Locate the cell with the specified text and output its (X, Y) center coordinate. 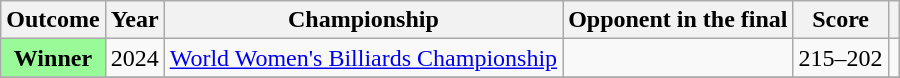
Score (840, 20)
Championship (363, 20)
Winner (53, 58)
Year (134, 20)
215–202 (840, 58)
2024 (134, 58)
World Women's Billiards Championship (363, 58)
Outcome (53, 20)
Opponent in the final (678, 20)
